Search for the cell housing the specified text and yield its (X, Y) center coordinate. 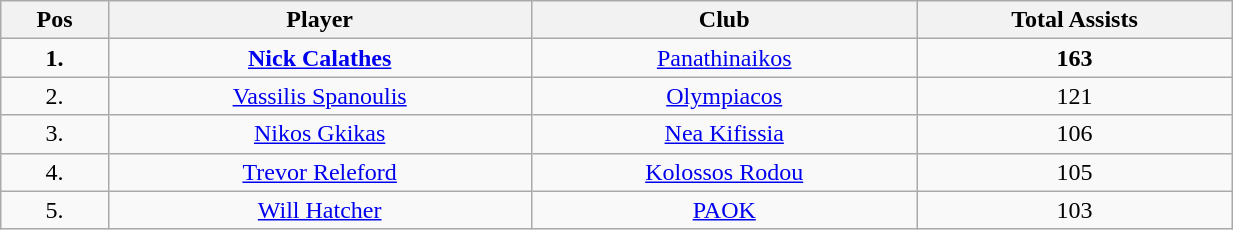
Player (320, 20)
Nick Calathes (320, 58)
Panathinaikos (724, 58)
121 (1074, 96)
1. (55, 58)
105 (1074, 172)
PAOK (724, 210)
106 (1074, 134)
4. (55, 172)
Nikos Gkikas (320, 134)
163 (1074, 58)
5. (55, 210)
Pos (55, 20)
Will Hatcher (320, 210)
Olympiacos (724, 96)
Total Assists (1074, 20)
Nea Kifissia (724, 134)
Vassilis Spanoulis (320, 96)
2. (55, 96)
Club (724, 20)
3. (55, 134)
Kolossos Rodou (724, 172)
103 (1074, 210)
Trevor Releford (320, 172)
